Search for the cell housing the specified text and yield its (x, y) center coordinate. 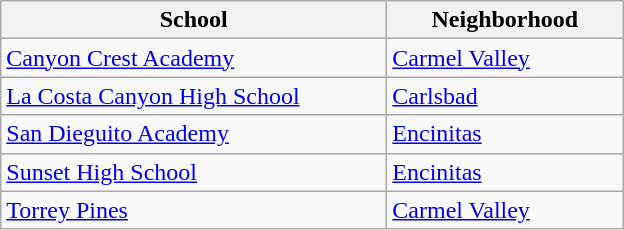
La Costa Canyon High School (194, 96)
Sunset High School (194, 172)
Carlsbad (505, 96)
School (194, 20)
Torrey Pines (194, 210)
Canyon Crest Academy (194, 58)
San Dieguito Academy (194, 134)
Neighborhood (505, 20)
